Capture the cell that displays the provided text and extract its [x, y] central coordinate. 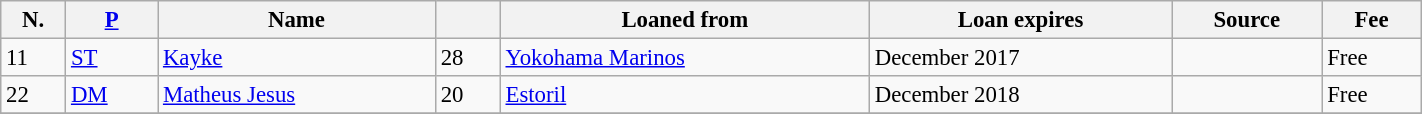
11 [34, 58]
Kayke [297, 58]
Estoril [684, 95]
20 [468, 95]
28 [468, 58]
Matheus Jesus [297, 95]
ST [112, 58]
Yokohama Marinos [684, 58]
Loan expires [1020, 20]
December 2017 [1020, 58]
N. [34, 20]
DM [112, 95]
Fee [1372, 20]
Source [1247, 20]
December 2018 [1020, 95]
P [112, 20]
Name [297, 20]
Loaned from [684, 20]
22 [34, 95]
